Provide the [X, Y] coordinate of the cell's center where the given text is located.  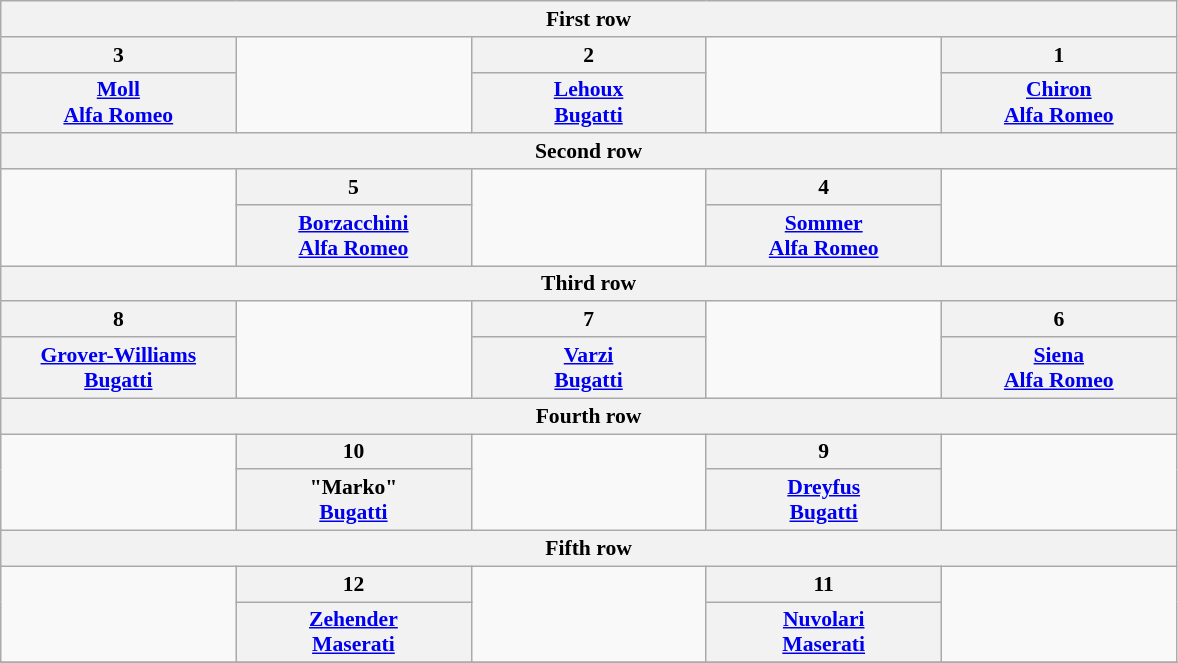
7 [588, 320]
MollAlfa Romeo [118, 102]
Fifth row [589, 549]
LehouxBugatti [588, 102]
Second row [589, 152]
BorzacchiniAlfa Romeo [354, 236]
2 [588, 55]
1 [1058, 55]
12 [354, 584]
4 [824, 187]
SienaAlfa Romeo [1058, 368]
First row [589, 19]
ChironAlfa Romeo [1058, 102]
Fourth row [589, 416]
11 [824, 584]
8 [118, 320]
Third row [589, 284]
6 [1058, 320]
10 [354, 452]
"Marko"Bugatti [354, 500]
VarziBugatti [588, 368]
DreyfusBugatti [824, 500]
3 [118, 55]
5 [354, 187]
Grover-WilliamsBugatti [118, 368]
SommerAlfa Romeo [824, 236]
9 [824, 452]
NuvolariMaserati [824, 632]
ZehenderMaserati [354, 632]
